Return the [x, y] coordinate for the center point of the cell that contains the specified text.  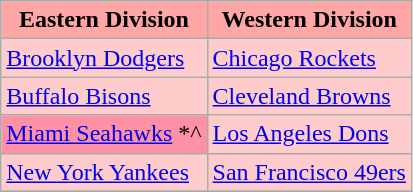
Eastern Division [104, 20]
San Francisco 49ers [309, 172]
Cleveland Browns [309, 96]
Buffalo Bisons [104, 96]
New York Yankees [104, 172]
Miami Seahawks *^ [104, 134]
Brooklyn Dodgers [104, 58]
Chicago Rockets [309, 58]
Western Division [309, 20]
Los Angeles Dons [309, 134]
